From the cell containing the given text, extract its center point as (x, y) coordinate. 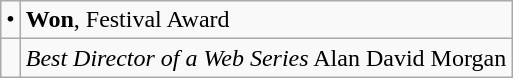
• (10, 20)
Won, Festival Award (266, 20)
Best Director of a Web Series Alan David Morgan (266, 58)
